From the cell containing the given text, extract its center point as [x, y] coordinate. 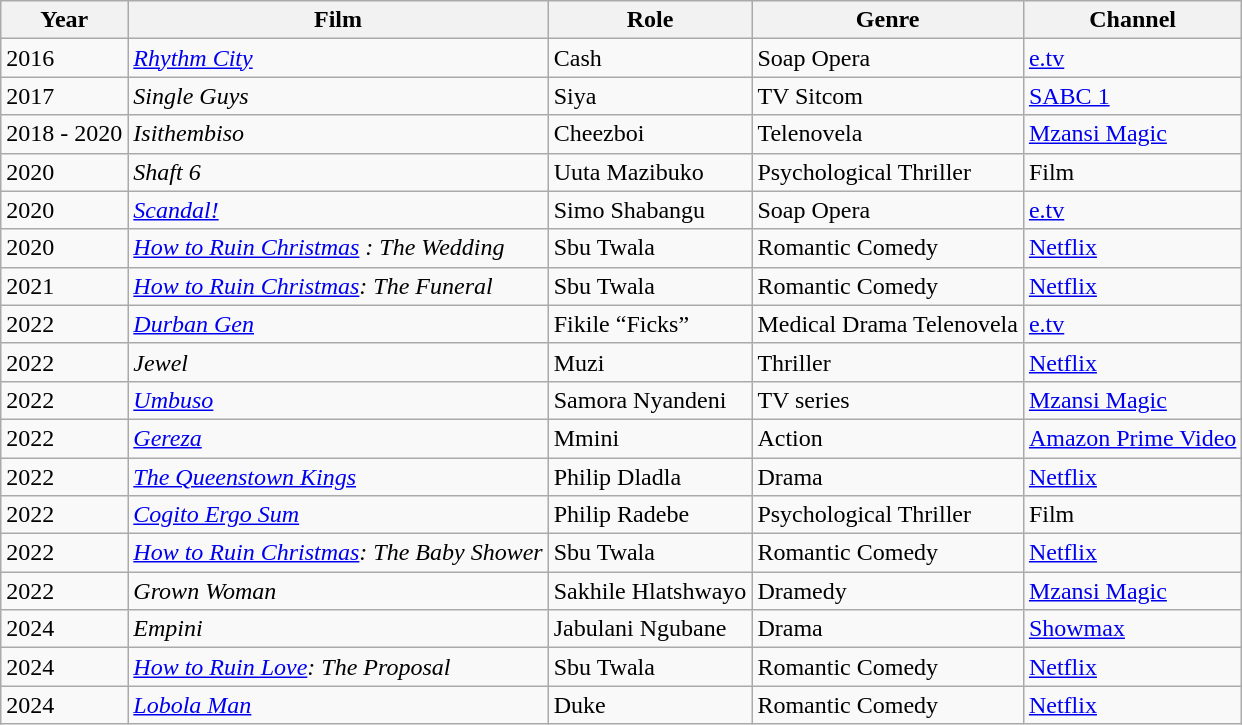
Simo Shabangu [650, 210]
Action [888, 438]
Fikile “Ficks” [650, 324]
Dramedy [888, 591]
Philip Dladla [650, 477]
Shaft 6 [338, 172]
Muzi [650, 362]
2017 [64, 96]
Medical Drama Telenovela [888, 324]
Cash [650, 58]
Durban Gen [338, 324]
Amazon Prime Video [1132, 438]
Sakhile Hlatshwayo [650, 591]
2018 - 2020 [64, 134]
Philip Radebe [650, 515]
Jewel [338, 362]
SABC 1 [1132, 96]
Isithembiso [338, 134]
Single Guys [338, 96]
How to Ruin Christmas: The Funeral [338, 286]
TV series [888, 400]
Scandal! [338, 210]
How to Ruin Christmas: The Baby Shower [338, 553]
The Queenstown Kings [338, 477]
Cheezboi [650, 134]
Mmini [650, 438]
2016 [64, 58]
Empini [338, 629]
Umbuso [338, 400]
Thriller [888, 362]
Samora Nyandeni [650, 400]
Siya [650, 96]
Showmax [1132, 629]
Duke [650, 705]
Role [650, 20]
Rhythm City [338, 58]
Grown Woman [338, 591]
TV Sitcom [888, 96]
Cogito Ergo Sum [338, 515]
How to Ruin Christmas : The Wedding [338, 248]
Telenovela [888, 134]
Channel [1132, 20]
How to Ruin Love: The Proposal [338, 667]
Lobola Man [338, 705]
Genre [888, 20]
Uuta Mazibuko [650, 172]
Jabulani Ngubane [650, 629]
Year [64, 20]
2021 [64, 286]
Gereza [338, 438]
